From the cell containing the given text, extract its center point as (x, y) coordinate. 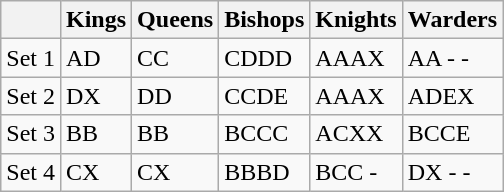
AA - - (452, 58)
BCCC (264, 134)
Knights (356, 20)
ACXX (356, 134)
Bishops (264, 20)
BCCE (452, 134)
CC (176, 58)
Queens (176, 20)
Set 4 (31, 172)
Set 1 (31, 58)
DX (96, 96)
BCC - (356, 172)
CCDE (264, 96)
AD (96, 58)
Set 3 (31, 134)
BBBD (264, 172)
Set 2 (31, 96)
Warders (452, 20)
CDDD (264, 58)
DD (176, 96)
ADEX (452, 96)
Kings (96, 20)
DX - - (452, 172)
